Identify which cell holds the provided text, then report its [x, y] central coordinate. 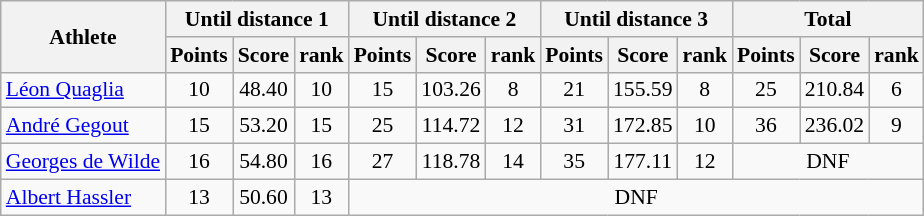
118.78 [450, 162]
210.84 [834, 90]
Until distance 2 [445, 19]
31 [574, 126]
Until distance 1 [257, 19]
53.20 [264, 126]
54.80 [264, 162]
9 [896, 126]
Athlete [83, 36]
50.60 [264, 197]
114.72 [450, 126]
172.85 [642, 126]
14 [514, 162]
48.40 [264, 90]
André Gegout [83, 126]
103.26 [450, 90]
236.02 [834, 126]
Albert Hassler [83, 197]
177.11 [642, 162]
Léon Quaglia [83, 90]
21 [574, 90]
36 [766, 126]
Georges de Wilde [83, 162]
27 [383, 162]
Total [828, 19]
Until distance 3 [636, 19]
35 [574, 162]
6 [896, 90]
155.59 [642, 90]
